For the text-containing cell, return its midpoint in (X, Y) coordinate format. 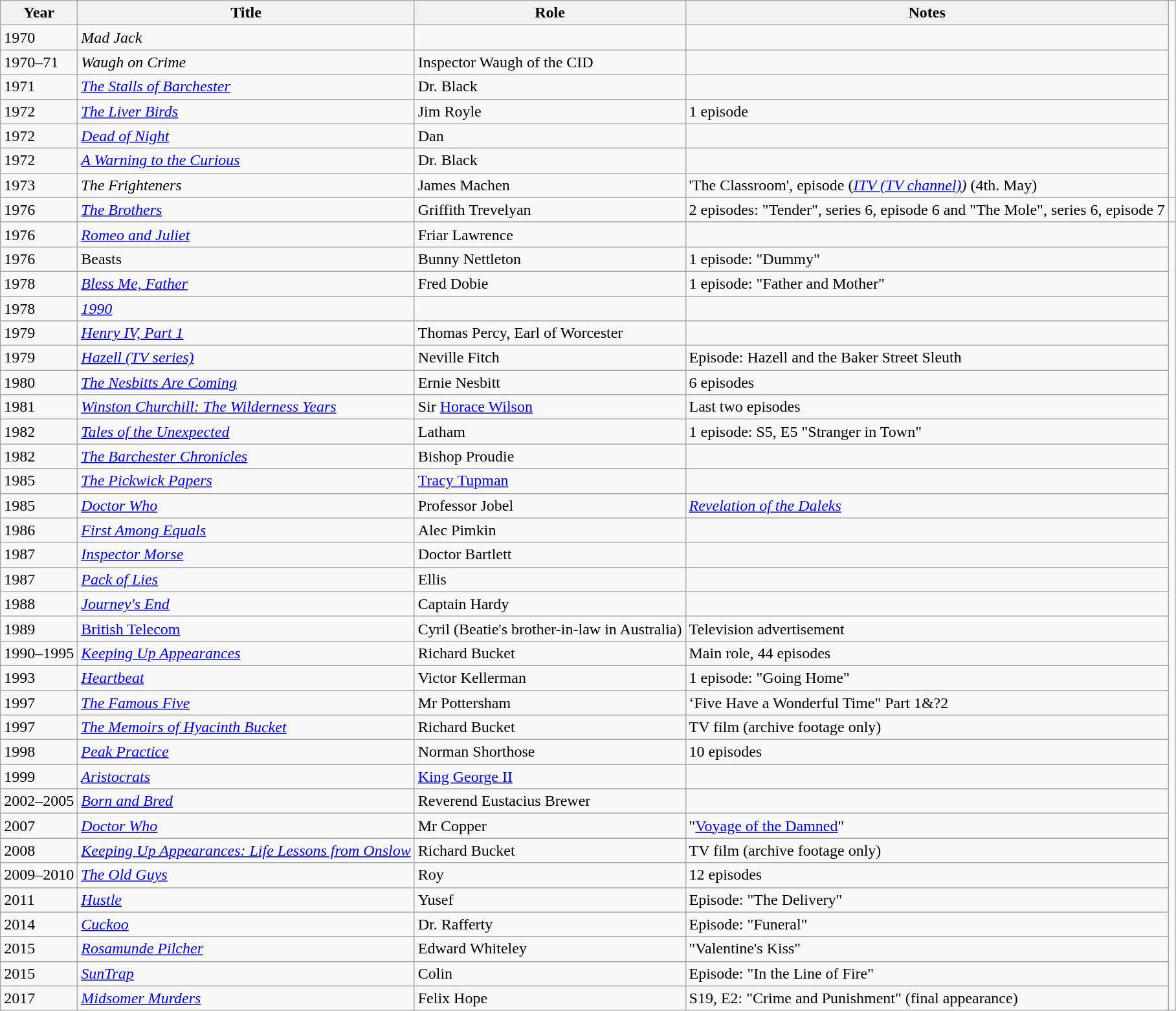
‘Five Have a Wonderful Time" Part 1&?2 (927, 702)
2007 (39, 826)
1986 (39, 530)
1 episode: "Father and Mother" (927, 283)
Aristocrats (246, 777)
1 episode: "Dummy" (927, 259)
The Old Guys (246, 875)
2011 (39, 900)
The Stalls of Barchester (246, 87)
Mad Jack (246, 38)
Friar Lawrence (550, 234)
6 episodes (927, 383)
1981 (39, 407)
1990 (246, 309)
1998 (39, 752)
Rosamunde Pilcher (246, 949)
'The Classroom', episode (ITV (TV channel)) (4th. May) (927, 185)
1 episode (927, 111)
Griffith Trevelyan (550, 210)
Title (246, 13)
Alec Pimkin (550, 530)
Inspector Morse (246, 555)
1990–1995 (39, 653)
Cyril (Beatie's brother-in-law in Australia) (550, 628)
2014 (39, 924)
The Memoirs of Hyacinth Bucket (246, 728)
Ellis (550, 579)
2009–2010 (39, 875)
Peak Practice (246, 752)
1973 (39, 185)
The Nesbitts Are Coming (246, 383)
Edward Whiteley (550, 949)
Main role, 44 episodes (927, 653)
12 episodes (927, 875)
2 episodes: "Tender", series 6, episode 6 and "The Mole", series 6, episode 7 (927, 210)
Television advertisement (927, 628)
2008 (39, 850)
1970–71 (39, 62)
A Warning to the Curious (246, 161)
Bunny Nettleton (550, 259)
Tracy Tupman (550, 481)
1 episode: S5, E5 "Stranger in Town" (927, 432)
Last two episodes (927, 407)
"Valentine's Kiss" (927, 949)
Roy (550, 875)
King George II (550, 777)
2017 (39, 998)
Episode: Hazell and the Baker Street Sleuth (927, 358)
Ernie Nesbitt (550, 383)
Hazell (TV series) (246, 358)
Winston Churchill: The Wilderness Years (246, 407)
10 episodes (927, 752)
Journey's End (246, 604)
Bless Me, Father (246, 283)
1999 (39, 777)
1970 (39, 38)
Role (550, 13)
Fred Dobie (550, 283)
2002–2005 (39, 801)
Keeping Up Appearances: Life Lessons from Onslow (246, 850)
Bishop Proudie (550, 456)
Mr Copper (550, 826)
Midsomer Murders (246, 998)
Notes (927, 13)
The Pickwick Papers (246, 481)
Felix Hope (550, 998)
Keeping Up Appearances (246, 653)
SunTrap (246, 973)
Jim Royle (550, 111)
Beasts (246, 259)
Reverend Eustacius Brewer (550, 801)
Hustle (246, 900)
Episode: "Funeral" (927, 924)
"Voyage of the Damned" (927, 826)
The Barchester Chronicles (246, 456)
Episode: "In the Line of Fire" (927, 973)
Professor Jobel (550, 505)
Dr. Rafferty (550, 924)
The Frighteners (246, 185)
Tales of the Unexpected (246, 432)
The Brothers (246, 210)
Thomas Percy, Earl of Worcester (550, 333)
Norman Shorthose (550, 752)
Dan (550, 136)
Year (39, 13)
The Famous Five (246, 702)
Captain Hardy (550, 604)
Yusef (550, 900)
Pack of Lies (246, 579)
1993 (39, 678)
Mr Pottersham (550, 702)
1989 (39, 628)
Heartbeat (246, 678)
Cuckoo (246, 924)
The Liver Birds (246, 111)
Victor Kellerman (550, 678)
Dead of Night (246, 136)
Romeo and Juliet (246, 234)
1980 (39, 383)
Inspector Waugh of the CID (550, 62)
1988 (39, 604)
Colin (550, 973)
First Among Equals (246, 530)
Revelation of the Daleks (927, 505)
Neville Fitch (550, 358)
Born and Bred (246, 801)
British Telecom (246, 628)
Latham (550, 432)
1971 (39, 87)
1 episode: "Going Home" (927, 678)
Henry IV, Part 1 (246, 333)
Waugh on Crime (246, 62)
Episode: "The Delivery" (927, 900)
S19, E2: "Crime and Punishment" (final appearance) (927, 998)
Doctor Bartlett (550, 555)
James Machen (550, 185)
Sir Horace Wilson (550, 407)
